Extract the [X, Y] coordinate from the center of the cell holding the provided text.  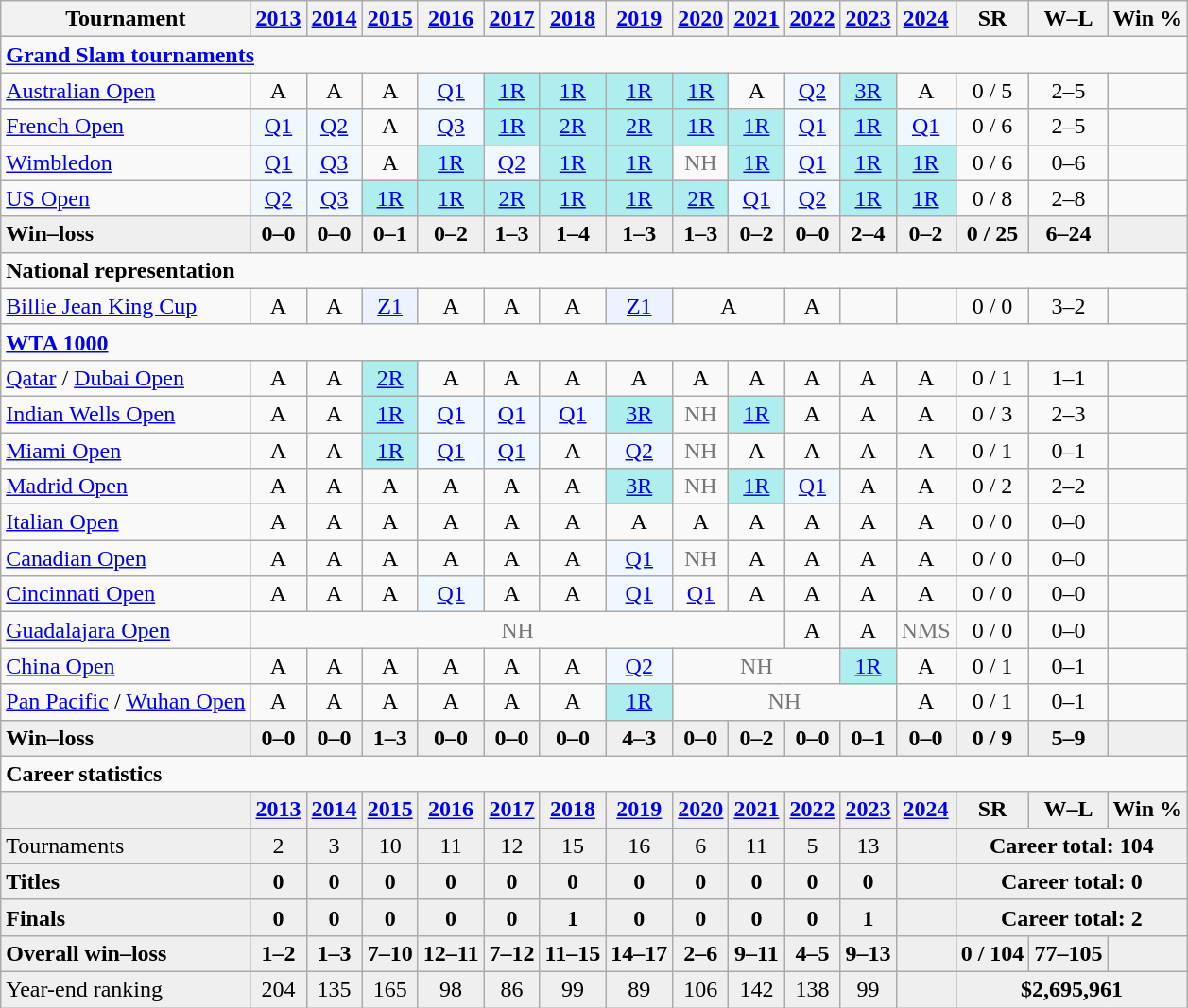
5–9 [1068, 738]
French Open [126, 127]
Australian Open [126, 91]
0 / 3 [992, 414]
Cincinnati Open [126, 594]
1–1 [1068, 378]
Pan Pacific / Wuhan Open [126, 702]
3–2 [1068, 306]
0 / 2 [992, 487]
2–2 [1068, 487]
2–6 [701, 953]
Miami Open [126, 451]
10 [389, 846]
1–4 [573, 234]
1–2 [278, 953]
2 [278, 846]
Billie Jean King Cup [126, 306]
Indian Wells Open [126, 414]
9–13 [868, 953]
14–17 [639, 953]
Titles [126, 881]
Grand Slam tournaments [594, 55]
Canadian Open [126, 558]
WTA 1000 [594, 342]
Year-end ranking [126, 989]
Qatar / Dubai Open [126, 378]
Tournament [126, 19]
98 [451, 989]
13 [868, 846]
9–11 [756, 953]
16 [639, 846]
7–12 [512, 953]
2–8 [1068, 198]
86 [512, 989]
US Open [126, 198]
6–24 [1068, 234]
6 [701, 846]
Wimbledon [126, 162]
77–105 [1068, 953]
138 [813, 989]
Madrid Open [126, 487]
11–15 [573, 953]
Italian Open [126, 522]
Career statistics [594, 774]
0 / 104 [992, 953]
Finals [126, 917]
Overall win–loss [126, 953]
12 [512, 846]
Guadalajara Open [126, 630]
89 [639, 989]
Career total: 104 [1072, 846]
National representation [594, 270]
4–3 [639, 738]
0–6 [1068, 162]
NMS [926, 630]
12–11 [451, 953]
3 [335, 846]
2–4 [868, 234]
204 [278, 989]
China Open [126, 666]
Career total: 2 [1072, 917]
0 / 8 [992, 198]
135 [335, 989]
7–10 [389, 953]
2–3 [1068, 414]
0 / 25 [992, 234]
142 [756, 989]
0 / 5 [992, 91]
Career total: 0 [1072, 881]
165 [389, 989]
Tournaments [126, 846]
15 [573, 846]
5 [813, 846]
106 [701, 989]
4–5 [813, 953]
$2,695,961 [1072, 989]
0 / 9 [992, 738]
